For the text-containing cell, return its midpoint in (X, Y) coordinate format. 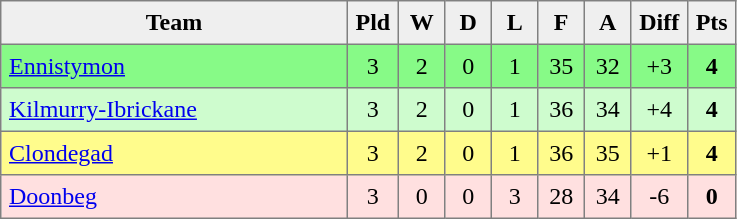
A (607, 23)
W (421, 23)
L (514, 23)
Team (174, 23)
D (468, 23)
+3 (659, 66)
-6 (659, 197)
Diff (659, 23)
Doonbeg (174, 197)
+1 (659, 153)
Clondegad (174, 153)
Pts (711, 23)
Kilmurry-Ibrickane (174, 110)
Ennistymon (174, 66)
F (561, 23)
28 (561, 197)
+4 (659, 110)
Pld (372, 23)
32 (607, 66)
